From the cell containing the given text, extract its center point as (X, Y) coordinate. 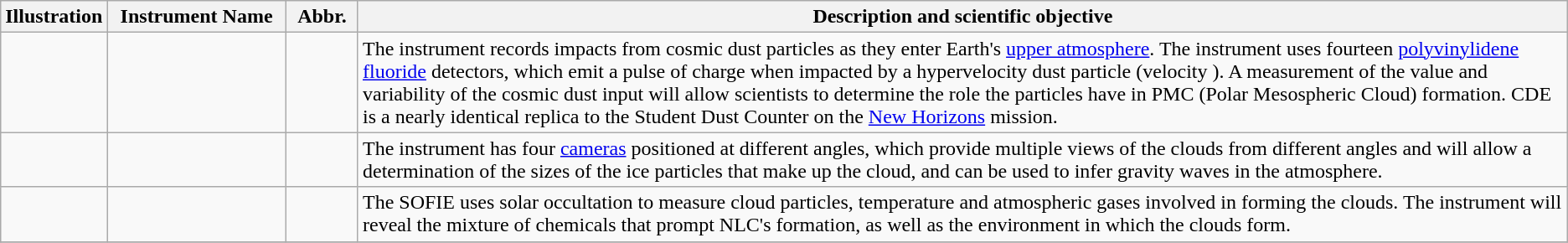
Instrument Name (197, 17)
Illustration (54, 17)
Abbr. (322, 17)
Description and scientific objective (962, 17)
